Locate the cell with the specified text and output its (X, Y) center coordinate. 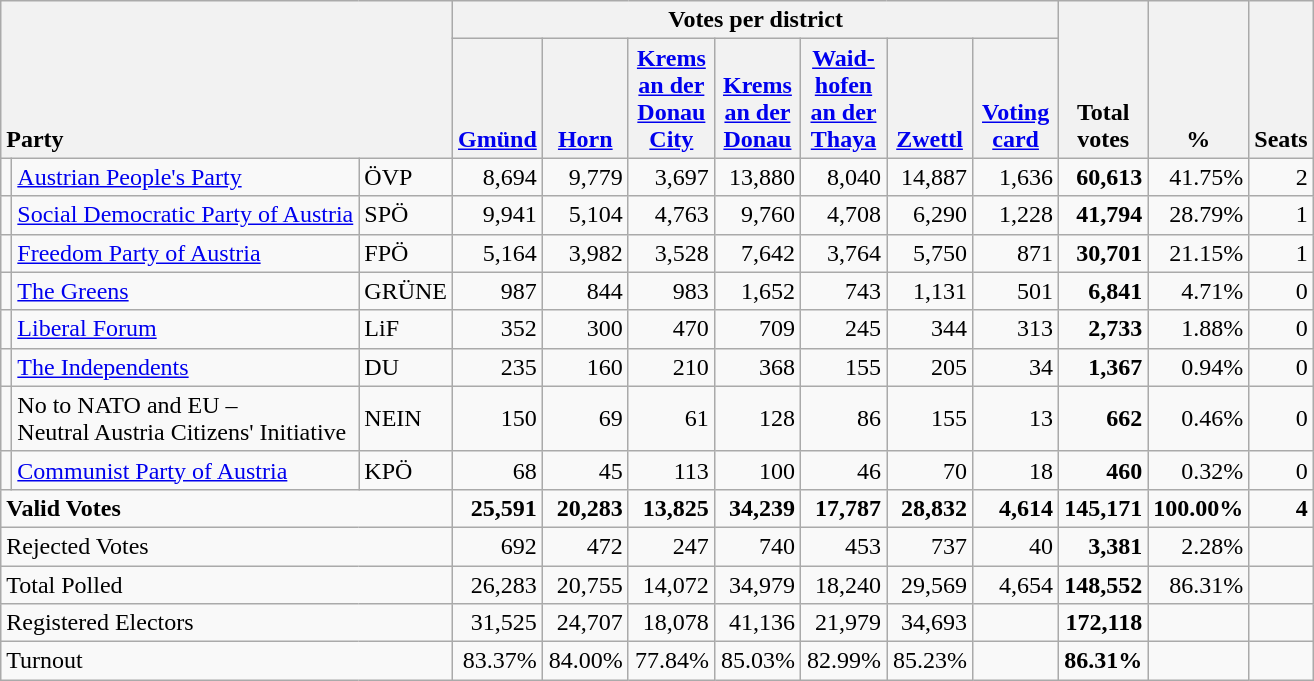
5,104 (585, 215)
85.03% (757, 661)
100.00% (1198, 508)
344 (930, 329)
NEIN (406, 418)
31,525 (498, 623)
SPÖ (406, 215)
Freedom Party of Austria (186, 253)
Zwettl (930, 98)
70 (930, 470)
Rejected Votes (227, 546)
737 (930, 546)
26,283 (498, 585)
77.84% (671, 661)
84.00% (585, 661)
0.32% (1198, 470)
13,880 (757, 177)
Kremsan derDonauCity (671, 98)
100 (757, 470)
41.75% (1198, 177)
2 (1281, 177)
Waid-hofenan derThaya (843, 98)
Totalvotes (1104, 80)
18,078 (671, 623)
% (1198, 80)
Liberal Forum (186, 329)
709 (757, 329)
45 (585, 470)
Turnout (227, 661)
3,381 (1104, 546)
LiF (406, 329)
1,367 (1104, 367)
Austrian People's Party (186, 177)
Total Polled (227, 585)
145,171 (1104, 508)
Party (227, 80)
1,636 (1016, 177)
Horn (585, 98)
743 (843, 291)
470 (671, 329)
46 (843, 470)
300 (585, 329)
60,613 (1104, 177)
6,841 (1104, 291)
18 (1016, 470)
247 (671, 546)
KPÖ (406, 470)
13 (1016, 418)
160 (585, 367)
1.88% (1198, 329)
21.15% (1198, 253)
13,825 (671, 508)
2.28% (1198, 546)
3,528 (671, 253)
7,642 (757, 253)
4,763 (671, 215)
40 (1016, 546)
692 (498, 546)
34,239 (757, 508)
The Independents (186, 367)
34,979 (757, 585)
5,164 (498, 253)
9,941 (498, 215)
987 (498, 291)
17,787 (843, 508)
150 (498, 418)
460 (1104, 470)
1,228 (1016, 215)
6,290 (930, 215)
Votes per district (756, 20)
0.46% (1198, 418)
69 (585, 418)
82.99% (843, 661)
18,240 (843, 585)
14,887 (930, 177)
4,708 (843, 215)
34 (1016, 367)
368 (757, 367)
20,755 (585, 585)
29,569 (930, 585)
21,979 (843, 623)
205 (930, 367)
85.23% (930, 661)
Kremsan derDonau (757, 98)
2,733 (1104, 329)
352 (498, 329)
3,764 (843, 253)
14,072 (671, 585)
501 (1016, 291)
4.71% (1198, 291)
210 (671, 367)
453 (843, 546)
472 (585, 546)
83.37% (498, 661)
172,118 (1104, 623)
235 (498, 367)
8,040 (843, 177)
4 (1281, 508)
3,982 (585, 253)
Social Democratic Party of Austria (186, 215)
1,131 (930, 291)
740 (757, 546)
68 (498, 470)
34,693 (930, 623)
148,552 (1104, 585)
4,614 (1016, 508)
3,697 (671, 177)
245 (843, 329)
Valid Votes (227, 508)
662 (1104, 418)
844 (585, 291)
0.94% (1198, 367)
9,779 (585, 177)
28.79% (1198, 215)
GRÜNE (406, 291)
FPÖ (406, 253)
8,694 (498, 177)
86 (843, 418)
The Greens (186, 291)
Votingcard (1016, 98)
983 (671, 291)
28,832 (930, 508)
113 (671, 470)
128 (757, 418)
20,283 (585, 508)
DU (406, 367)
ÖVP (406, 177)
4,654 (1016, 585)
Communist Party of Austria (186, 470)
9,760 (757, 215)
30,701 (1104, 253)
41,136 (757, 623)
Gmünd (498, 98)
871 (1016, 253)
No to NATO and EU –Neutral Austria Citizens' Initiative (186, 418)
61 (671, 418)
24,707 (585, 623)
313 (1016, 329)
5,750 (930, 253)
41,794 (1104, 215)
1,652 (757, 291)
Seats (1281, 80)
Registered Electors (227, 623)
25,591 (498, 508)
